Find where the given text appears and provide that cell's center as [x, y] coordinate. 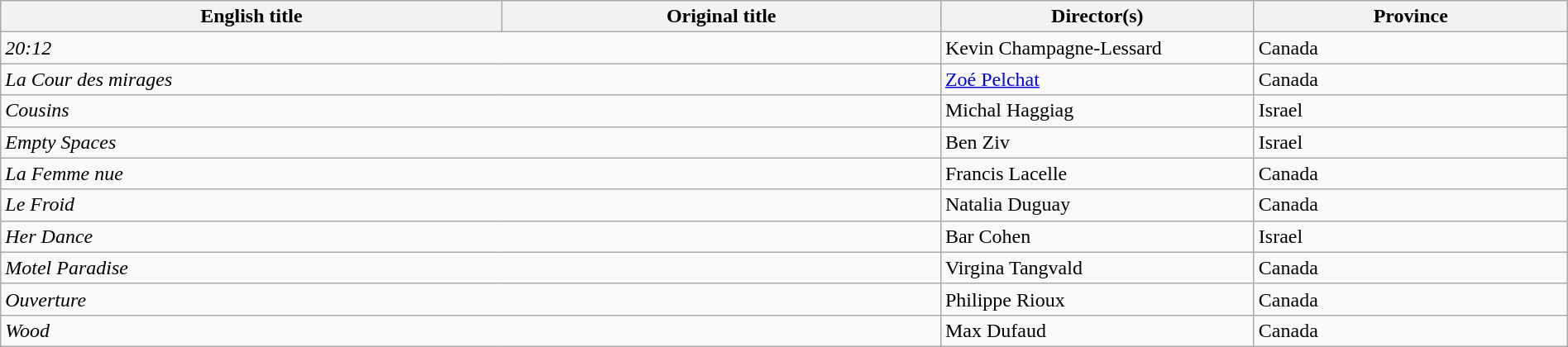
Province [1411, 17]
Max Dufaud [1097, 330]
Kevin Champagne-Lessard [1097, 48]
Francis Lacelle [1097, 173]
Ouverture [471, 299]
20:12 [471, 48]
Natalia Duguay [1097, 205]
Motel Paradise [471, 268]
Director(s) [1097, 17]
Michal Haggiag [1097, 111]
La Cour des mirages [471, 79]
Virgina Tangvald [1097, 268]
English title [251, 17]
Cousins [471, 111]
Her Dance [471, 236]
Philippe Rioux [1097, 299]
Le Froid [471, 205]
Ben Ziv [1097, 142]
Original title [721, 17]
Zoé Pelchat [1097, 79]
La Femme nue [471, 173]
Wood [471, 330]
Bar Cohen [1097, 236]
Empty Spaces [471, 142]
